Search for the cell housing the specified text and yield its (X, Y) center coordinate. 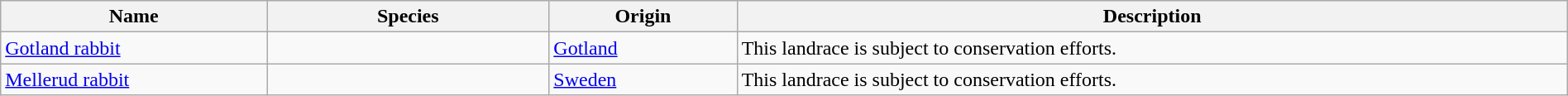
Sweden (643, 79)
Name (134, 17)
Gotland rabbit (134, 48)
Species (409, 17)
Description (1152, 17)
Origin (643, 17)
Mellerud rabbit (134, 79)
Gotland (643, 48)
